For the text-containing cell, return its midpoint in [X, Y] coordinate format. 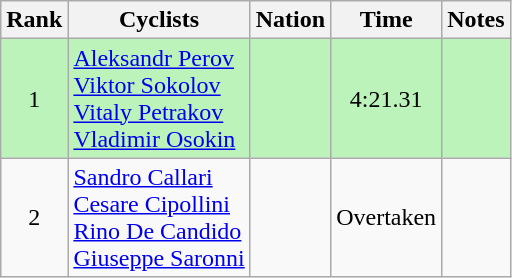
Aleksandr PerovViktor SokolovVitaly PetrakovVladimir Osokin [159, 98]
Nation [290, 20]
Notes [476, 20]
4:21.31 [386, 98]
Cyclists [159, 20]
Sandro CallariCesare CipolliniRino De CandidoGiuseppe Saronni [159, 218]
Time [386, 20]
Rank [34, 20]
1 [34, 98]
2 [34, 218]
Overtaken [386, 218]
